Detect which cell encompasses the target text, then output its [x, y] center coordinate. 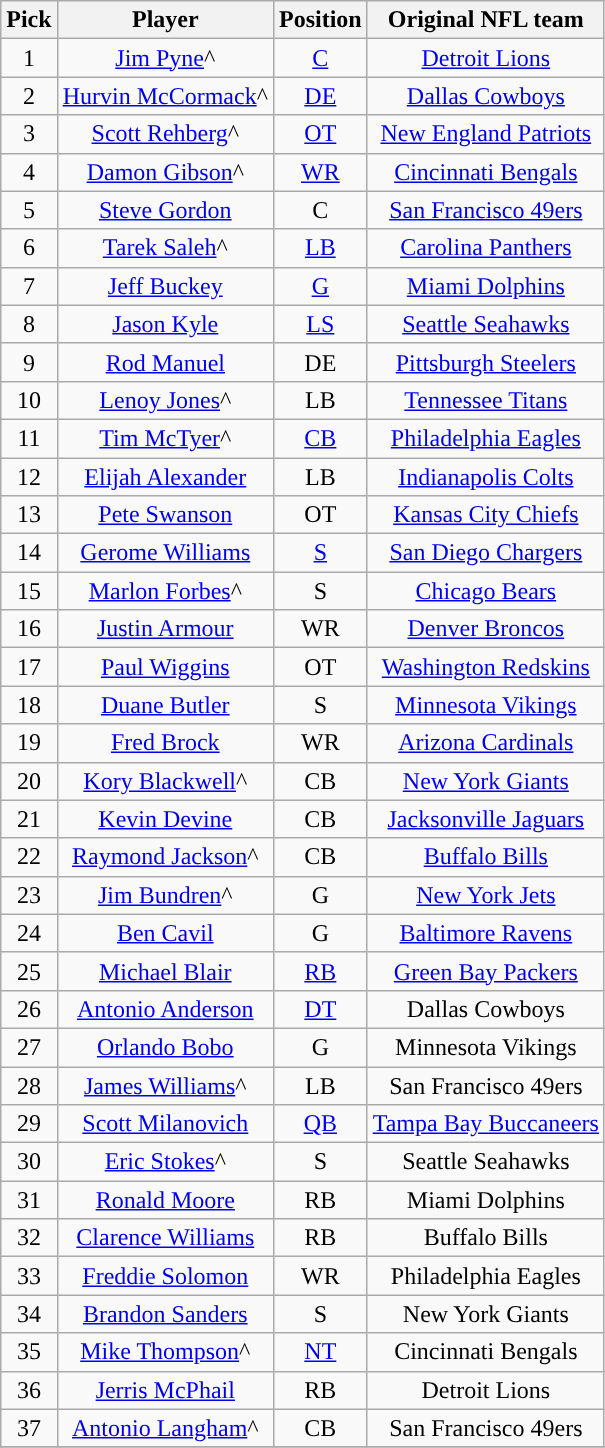
New York Jets [486, 895]
New England Patriots [486, 134]
14 [29, 553]
Clarence Williams [165, 1238]
32 [29, 1238]
7 [29, 286]
Lenoy Jones^ [165, 400]
Jason Kyle [165, 324]
Paul Wiggins [165, 667]
24 [29, 933]
31 [29, 1200]
Jim Bundren^ [165, 895]
1 [29, 58]
Steve Gordon [165, 210]
Jeff Buckey [165, 286]
23 [29, 895]
Denver Broncos [486, 629]
San Diego Chargers [486, 553]
Marlon Forbes^ [165, 591]
Tim McTyer^ [165, 438]
Orlando Bobo [165, 1047]
33 [29, 1276]
Ben Cavil [165, 933]
Rod Manuel [165, 362]
2 [29, 96]
Carolina Panthers [486, 248]
Tampa Bay Buccaneers [486, 1124]
Jerris McPhail [165, 1390]
Jim Pyne^ [165, 58]
9 [29, 362]
30 [29, 1162]
26 [29, 1009]
Freddie Solomon [165, 1276]
35 [29, 1352]
6 [29, 248]
Ronald Moore [165, 1200]
Eric Stokes^ [165, 1162]
11 [29, 438]
Scott Milanovich [165, 1124]
Raymond Jackson^ [165, 857]
Antonio Langham^ [165, 1428]
Position [320, 20]
Jacksonville Jaguars [486, 819]
21 [29, 819]
LS [320, 324]
Gerome Williams [165, 553]
Kory Blackwell^ [165, 781]
Damon Gibson^ [165, 172]
20 [29, 781]
25 [29, 971]
Elijah Alexander [165, 477]
12 [29, 477]
5 [29, 210]
Brandon Sanders [165, 1314]
13 [29, 515]
37 [29, 1428]
Chicago Bears [486, 591]
Pittsburgh Steelers [486, 362]
James Williams^ [165, 1085]
8 [29, 324]
27 [29, 1047]
Kevin Devine [165, 819]
Antonio Anderson [165, 1009]
Tarek Saleh^ [165, 248]
Michael Blair [165, 971]
19 [29, 743]
4 [29, 172]
Player [165, 20]
Duane Butler [165, 705]
17 [29, 667]
Mike Thompson^ [165, 1352]
3 [29, 134]
22 [29, 857]
Arizona Cardinals [486, 743]
Pick [29, 20]
15 [29, 591]
Pete Swanson [165, 515]
36 [29, 1390]
29 [29, 1124]
Tennessee Titans [486, 400]
QB [320, 1124]
Fred Brock [165, 743]
NT [320, 1352]
10 [29, 400]
28 [29, 1085]
Baltimore Ravens [486, 933]
Hurvin McCormack^ [165, 96]
Green Bay Packers [486, 971]
Washington Redskins [486, 667]
16 [29, 629]
Indianapolis Colts [486, 477]
Justin Armour [165, 629]
Scott Rehberg^ [165, 134]
DT [320, 1009]
Kansas City Chiefs [486, 515]
34 [29, 1314]
18 [29, 705]
Original NFL team [486, 20]
